From the cell containing the given text, extract its center point as [x, y] coordinate. 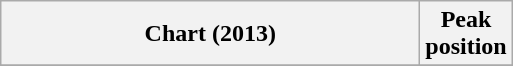
Chart (2013) [210, 34]
Peakposition [466, 34]
